Pinpoint the cell where the given text exists, returning its (X, Y) midpoint coordinate. 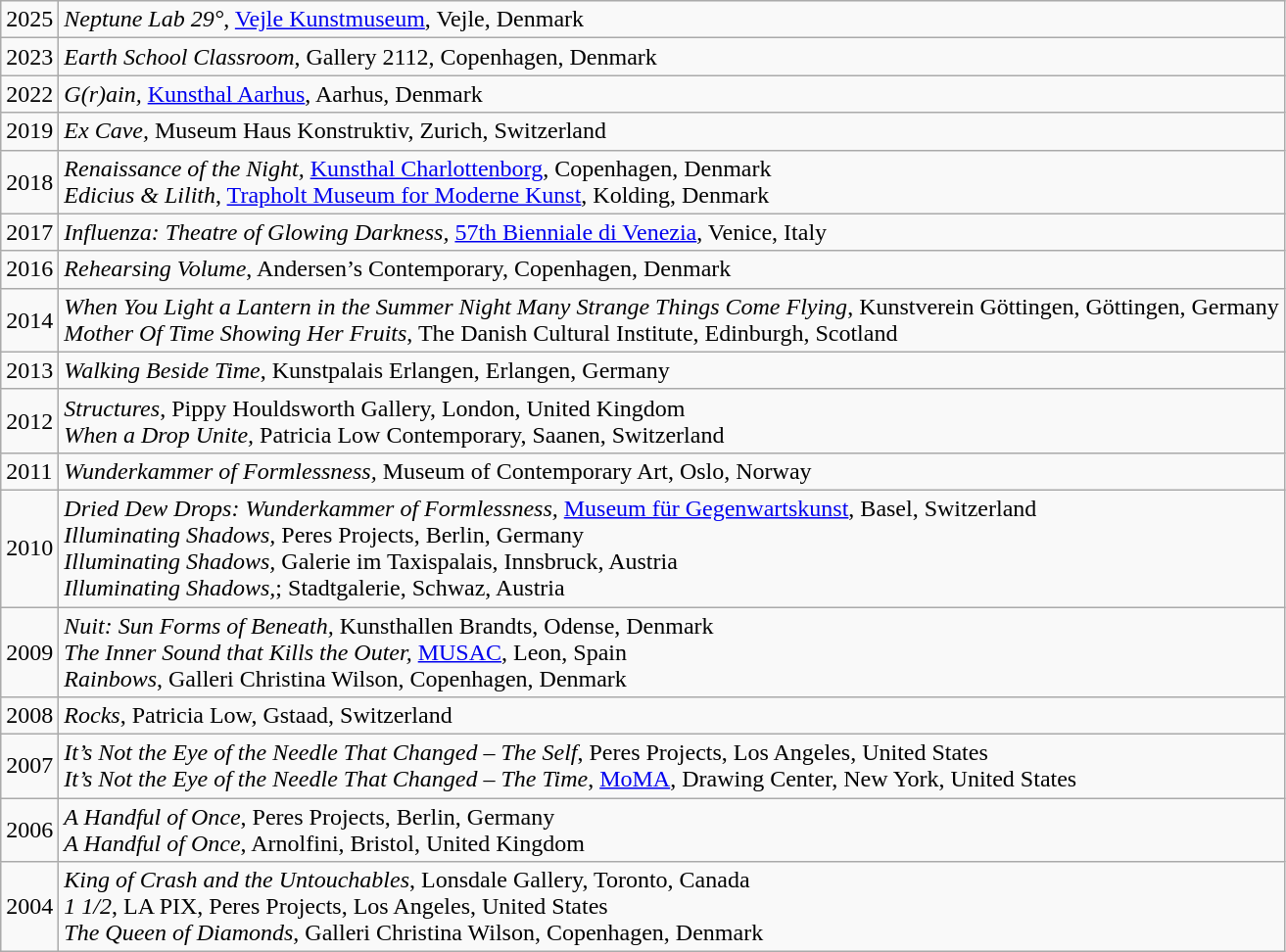
2017 (29, 232)
Earth School Classroom, Gallery 2112, Copenhagen, Denmark (672, 57)
2019 (29, 131)
2022 (29, 94)
Neptune Lab 29°, Vejle Kunstmuseum, Vejle, Denmark (672, 20)
Wunderkammer of Formlessness, Museum of Contemporary Art, Oslo, Norway (672, 471)
2010 (29, 548)
2025 (29, 20)
2006 (29, 831)
A Handful of Once, Peres Projects, Berlin, GermanyA Handful of Once, Arnolfini, Bristol, United Kingdom (672, 831)
Walking Beside Time, Kunstpalais Erlangen, Erlangen, Germany (672, 370)
2011 (29, 471)
Structures, Pippy Houldsworth Gallery, London, United KingdomWhen a Drop Unite, Patricia Low Contemporary, Saanen, Switzerland (672, 421)
2009 (29, 652)
G(r)ain, Kunsthal Aarhus, Aarhus, Denmark (672, 94)
2014 (29, 319)
Rocks, Patricia Low, Gstaad, Switzerland (672, 716)
Ex Cave, Museum Haus Konstruktiv, Zurich, Switzerland (672, 131)
2012 (29, 421)
2018 (29, 182)
Renaissance of the Night, Kunsthal Charlottenborg, Copenhagen, DenmarkEdicius & Lilith, Trapholt Museum for Moderne Kunst, Kolding, Denmark (672, 182)
2023 (29, 57)
2016 (29, 269)
Influenza: Theatre of Glowing Darkness, 57th Bienniale di Venezia, Venice, Italy (672, 232)
2007 (29, 766)
2013 (29, 370)
2004 (29, 907)
Rehearsing Volume, Andersen’s Contemporary, Copenhagen, Denmark (672, 269)
2008 (29, 716)
